For the text-containing cell, return its midpoint in [x, y] coordinate format. 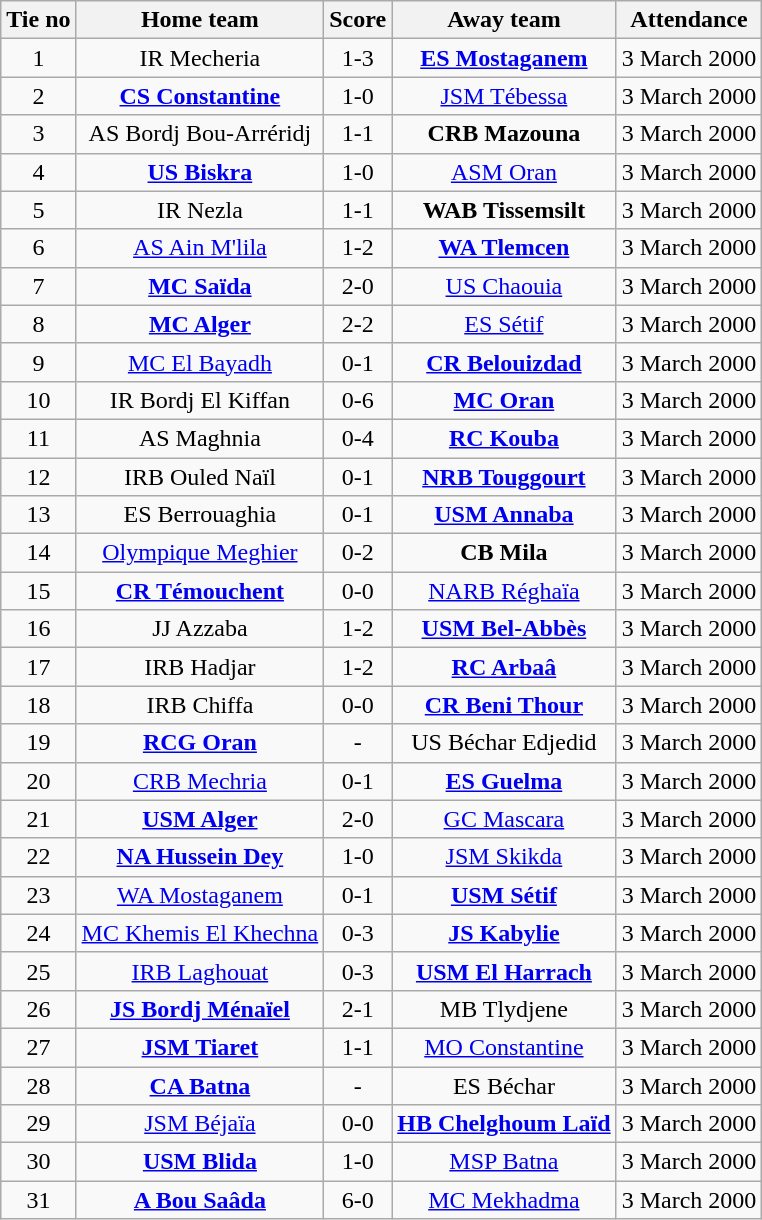
Score [358, 20]
3 [38, 134]
USM Alger [200, 819]
Away team [504, 20]
IRB Hadjar [200, 667]
GC Mascara [504, 819]
Olympique Meghier [200, 553]
AS Maghnia [200, 438]
MC Khemis El Khechna [200, 933]
1-3 [358, 58]
MC El Bayadh [200, 362]
24 [38, 933]
4 [38, 172]
6-0 [358, 1200]
USM Bel-Abbès [504, 629]
US Biskra [200, 172]
HB Chelghoum Laïd [504, 1124]
7 [38, 286]
CR Belouizdad [504, 362]
WAB Tissemsilt [504, 210]
12 [38, 477]
CRB Mazouna [504, 134]
IRB Laghouat [200, 971]
USM Sétif [504, 895]
USM Annaba [504, 515]
22 [38, 857]
IR Nezla [200, 210]
RC Kouba [504, 438]
CR Beni Thour [504, 705]
26 [38, 1009]
IR Mecheria [200, 58]
0-6 [358, 400]
NA Hussein Dey [200, 857]
JS Kabylie [504, 933]
6 [38, 248]
16 [38, 629]
MC Saïda [200, 286]
USM Blida [200, 1162]
ES Guelma [504, 781]
9 [38, 362]
10 [38, 400]
NRB Touggourt [504, 477]
JSM Tiaret [200, 1047]
11 [38, 438]
18 [38, 705]
MC Oran [504, 400]
20 [38, 781]
23 [38, 895]
JSM Skikda [504, 857]
CB Mila [504, 553]
0-4 [358, 438]
ES Mostaganem [504, 58]
27 [38, 1047]
MC Alger [200, 324]
ES Béchar [504, 1085]
8 [38, 324]
17 [38, 667]
JSM Tébessa [504, 96]
14 [38, 553]
WA Mostaganem [200, 895]
ES Berrouaghia [200, 515]
AS Ain M'lila [200, 248]
IRB Chiffa [200, 705]
USM El Harrach [504, 971]
29 [38, 1124]
28 [38, 1085]
A Bou Saâda [200, 1200]
15 [38, 591]
21 [38, 819]
IR Bordj El Kiffan [200, 400]
US Béchar Edjedid [504, 743]
Tie no [38, 20]
MB Tlydjene [504, 1009]
WA Tlemcen [504, 248]
JS Bordj Ménaïel [200, 1009]
CS Constantine [200, 96]
CR Témouchent [200, 591]
MC Mekhadma [504, 1200]
0-2 [358, 553]
30 [38, 1162]
JSM Béjaïa [200, 1124]
5 [38, 210]
MSP Batna [504, 1162]
25 [38, 971]
CA Batna [200, 1085]
Home team [200, 20]
IRB Ouled Naïl [200, 477]
AS Bordj Bou-Arréridj [200, 134]
1 [38, 58]
Attendance [689, 20]
2-2 [358, 324]
ASM Oran [504, 172]
ES Sétif [504, 324]
RC Arbaâ [504, 667]
2 [38, 96]
CRB Mechria [200, 781]
31 [38, 1200]
MO Constantine [504, 1047]
2-1 [358, 1009]
RCG Oran [200, 743]
NARB Réghaïa [504, 591]
19 [38, 743]
13 [38, 515]
JJ Azzaba [200, 629]
US Chaouia [504, 286]
